Output the [x, y] coordinate of the center of the cell containing the given text.  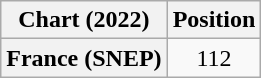
Chart (2022) [84, 20]
Position [214, 20]
France (SNEP) [84, 58]
112 [214, 58]
